Locate the cell with the specified text and output its [x, y] center coordinate. 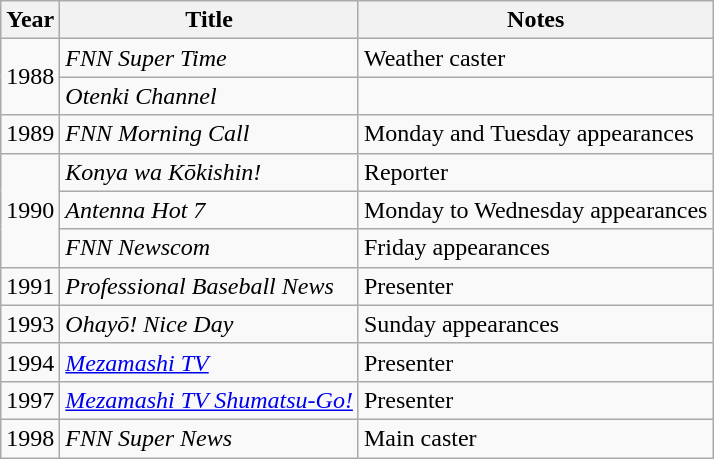
Konya wa Kōkishin! [210, 172]
Mezamashi TV [210, 362]
1994 [30, 362]
1988 [30, 77]
Title [210, 20]
Mezamashi TV Shumatsu-Go! [210, 400]
Weather caster [536, 58]
Monday and Tuesday appearances [536, 134]
1998 [30, 438]
Reporter [536, 172]
Sunday appearances [536, 324]
Ohayō! Nice Day [210, 324]
1989 [30, 134]
Otenki Channel [210, 96]
Monday to Wednesday appearances [536, 210]
FNN Super Time [210, 58]
Professional Baseball News [210, 286]
Friday appearances [536, 248]
Notes [536, 20]
FNN Super News [210, 438]
Main caster [536, 438]
FNN Morning Call [210, 134]
Year [30, 20]
1990 [30, 210]
1993 [30, 324]
1997 [30, 400]
1991 [30, 286]
FNN Newscom [210, 248]
Antenna Hot 7 [210, 210]
